Search for the cell housing the specified text and yield its [X, Y] center coordinate. 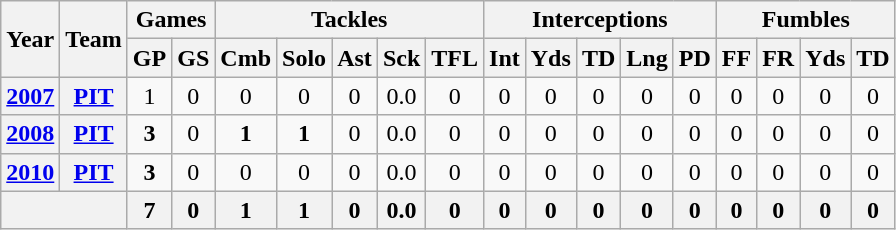
Year [30, 39]
PD [694, 58]
Solo [304, 58]
Tackles [350, 20]
GP [149, 58]
2010 [30, 172]
FF [736, 58]
Games [170, 20]
Fumbles [806, 20]
FR [778, 58]
7 [149, 210]
2007 [30, 96]
Cmb [246, 58]
2008 [30, 134]
GS [194, 58]
Int [505, 58]
Ast [355, 58]
Lng [647, 58]
Team [94, 39]
Sck [401, 58]
TFL [455, 58]
Interceptions [600, 20]
